Locate the cell with the specified text and output its [x, y] center coordinate. 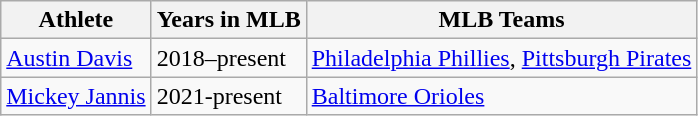
Athlete [76, 20]
Years in MLB [228, 20]
Baltimore Orioles [502, 96]
Austin Davis [76, 58]
Philadelphia Phillies, Pittsburgh Pirates [502, 58]
2018–present [228, 58]
2021-present [228, 96]
Mickey Jannis [76, 96]
MLB Teams [502, 20]
